Locate the cell with the specified text and output its [x, y] center coordinate. 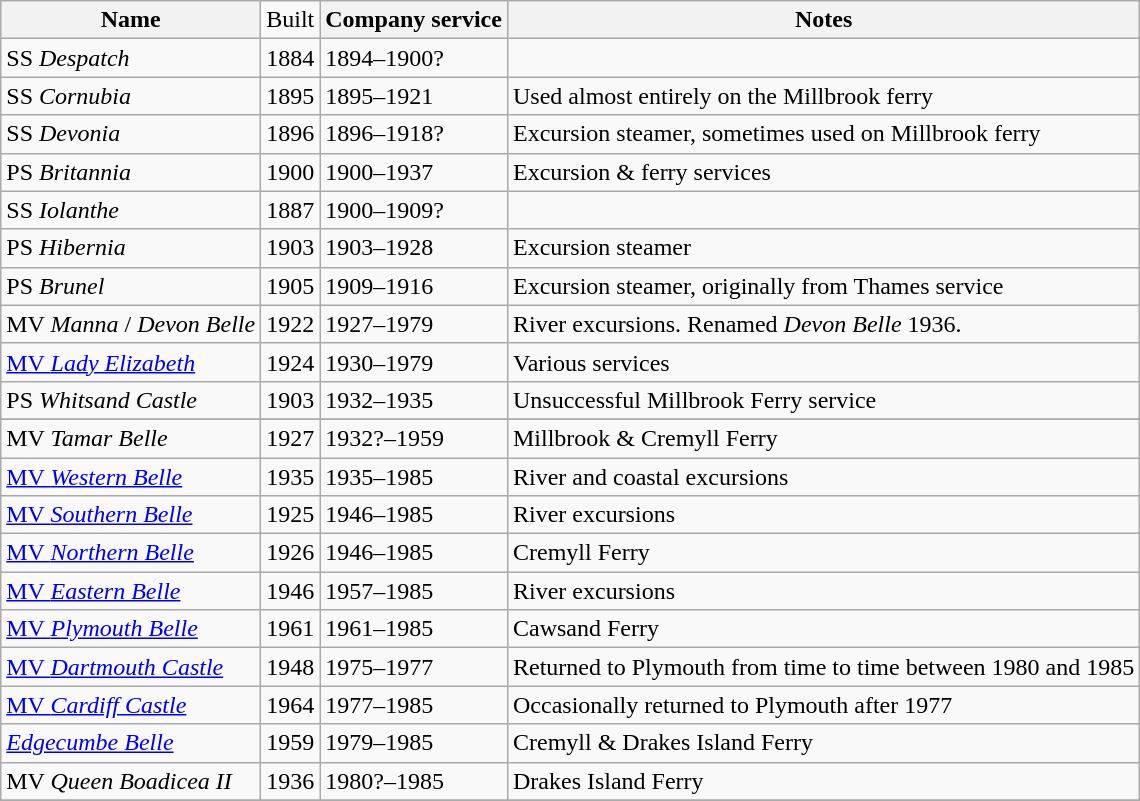
1930–1979 [414, 362]
1894–1900? [414, 58]
1979–1985 [414, 743]
1957–1985 [414, 591]
SS Iolanthe [131, 210]
1903–1928 [414, 248]
PS Whitsand Castle [131, 400]
MV Queen Boadicea II [131, 781]
1932?–1959 [414, 438]
Name [131, 20]
Excursion steamer [823, 248]
Excursion steamer, sometimes used on Millbrook ferry [823, 134]
MV Manna / Devon Belle [131, 324]
MV Western Belle [131, 477]
Company service [414, 20]
MV Tamar Belle [131, 438]
1980?–1985 [414, 781]
MV Dartmouth Castle [131, 667]
Built [290, 20]
1926 [290, 553]
1884 [290, 58]
Millbrook & Cremyll Ferry [823, 438]
1927 [290, 438]
MV Southern Belle [131, 515]
Cremyll & Drakes Island Ferry [823, 743]
1895–1921 [414, 96]
1925 [290, 515]
Used almost entirely on the Millbrook ferry [823, 96]
Occasionally returned to Plymouth after 1977 [823, 705]
1964 [290, 705]
MV Northern Belle [131, 553]
1959 [290, 743]
SS Despatch [131, 58]
1948 [290, 667]
PS Hibernia [131, 248]
1977–1985 [414, 705]
1887 [290, 210]
MV Cardiff Castle [131, 705]
Notes [823, 20]
Excursion & ferry services [823, 172]
MV Lady Elizabeth [131, 362]
PS Britannia [131, 172]
SS Cornubia [131, 96]
1905 [290, 286]
Edgecumbe Belle [131, 743]
PS Brunel [131, 286]
1961–1985 [414, 629]
1896 [290, 134]
1961 [290, 629]
Drakes Island Ferry [823, 781]
1895 [290, 96]
Returned to Plymouth from time to time between 1980 and 1985 [823, 667]
1975–1977 [414, 667]
SS Devonia [131, 134]
1922 [290, 324]
1935 [290, 477]
MV Eastern Belle [131, 591]
1896–1918? [414, 134]
River and coastal excursions [823, 477]
1924 [290, 362]
1900–1909? [414, 210]
1946 [290, 591]
1932–1935 [414, 400]
Excursion steamer, originally from Thames service [823, 286]
MV Plymouth Belle [131, 629]
River excursions. Renamed Devon Belle 1936. [823, 324]
Cawsand Ferry [823, 629]
Cremyll Ferry [823, 553]
1935–1985 [414, 477]
1927–1979 [414, 324]
1909–1916 [414, 286]
1936 [290, 781]
1900–1937 [414, 172]
Unsuccessful Millbrook Ferry service [823, 400]
1900 [290, 172]
Various services [823, 362]
